For the text-containing cell, return its midpoint in [X, Y] coordinate format. 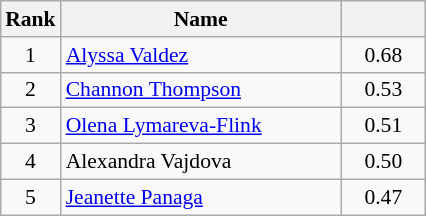
Alexandra Vajdova [201, 161]
0.53 [384, 90]
4 [30, 161]
3 [30, 126]
Name [201, 19]
5 [30, 197]
Alyssa Valdez [201, 54]
Jeanette Panaga [201, 197]
0.68 [384, 54]
Rank [30, 19]
1 [30, 54]
Olena Lymareva-Flink [201, 126]
Channon Thompson [201, 90]
0.47 [384, 197]
2 [30, 90]
0.51 [384, 126]
0.50 [384, 161]
